Return the [X, Y] coordinate for the center point of the cell that contains the specified text.  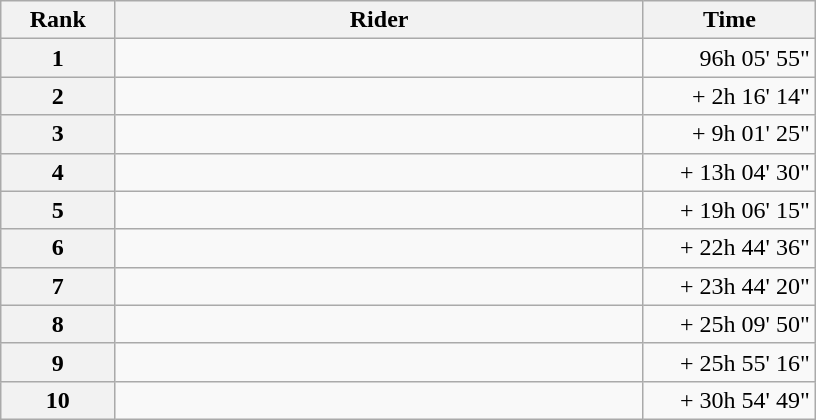
+ 25h 55' 16" [729, 362]
Time [729, 20]
+ 9h 01' 25" [729, 134]
+ 22h 44' 36" [729, 248]
+ 19h 06' 15" [729, 210]
Rider [380, 20]
3 [58, 134]
1 [58, 58]
+ 13h 04' 30" [729, 172]
9 [58, 362]
+ 25h 09' 50" [729, 324]
+ 23h 44' 20" [729, 286]
6 [58, 248]
+ 30h 54' 49" [729, 400]
4 [58, 172]
96h 05' 55" [729, 58]
5 [58, 210]
8 [58, 324]
7 [58, 286]
2 [58, 96]
Rank [58, 20]
+ 2h 16' 14" [729, 96]
10 [58, 400]
